Capture the cell that displays the provided text and extract its (X, Y) central coordinate. 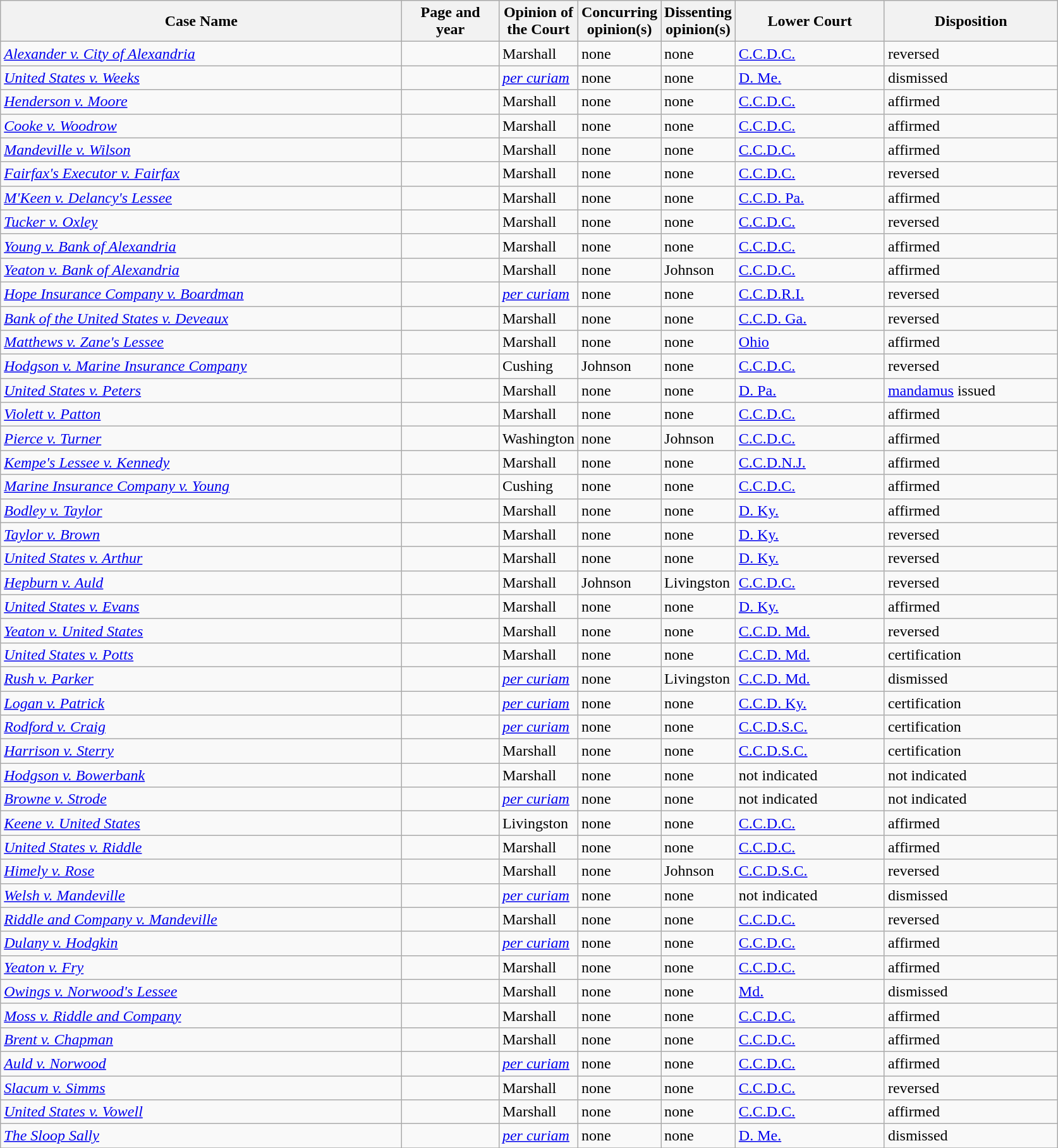
Bodley v. Taylor (201, 511)
United States v. Arthur (201, 559)
Rodford v. Craig (201, 727)
C.C.D. Ga. (810, 318)
Ohio (810, 342)
Slacum v. Simms (201, 1087)
Riddle and Company v. Mandeville (201, 919)
Pierce v. Turner (201, 438)
Lower Court (810, 21)
Yeaton v. United States (201, 631)
Dissenting opinion(s) (698, 21)
Hope Insurance Company v. Boardman (201, 294)
Himely v. Rose (201, 871)
Bank of the United States v. Deveaux (201, 318)
D. Pa. (810, 390)
Alexander v. City of Alexandria (201, 54)
United States v. Riddle (201, 847)
Opinion of the Court (538, 21)
C.C.D. Pa. (810, 198)
Brent v. Chapman (201, 1039)
Washington (538, 438)
Owings v. Norwood's Lessee (201, 991)
Young v. Bank of Alexandria (201, 246)
C.C.D.N.J. (810, 462)
Logan v. Patrick (201, 703)
Harrison v. Sterry (201, 751)
Hodgson v. Marine Insurance Company (201, 366)
Fairfax's Executor v. Fairfax (201, 174)
Hepburn v. Auld (201, 583)
United States v. Potts (201, 655)
The Sloop Sally (201, 1136)
Rush v. Parker (201, 679)
Welsh v. Mandeville (201, 895)
United States v. Peters (201, 390)
Kempe's Lessee v. Kennedy (201, 462)
mandamus issued (971, 390)
Mandeville v. Wilson (201, 150)
Dulany v. Hodgkin (201, 943)
United States v. Weeks (201, 78)
Page and year (451, 21)
Moss v. Riddle and Company (201, 1015)
Henderson v. Moore (201, 102)
Matthews v. Zane's Lessee (201, 342)
Concurring opinion(s) (619, 21)
Yeaton v. Bank of Alexandria (201, 270)
Keene v. United States (201, 823)
Md. (810, 991)
C.C.D.R.I. (810, 294)
United States v. Vowell (201, 1112)
Browne v. Strode (201, 799)
Cooke v. Woodrow (201, 126)
Hodgson v. Bowerbank (201, 775)
Violett v. Patton (201, 414)
Marine Insurance Company v. Young (201, 486)
Auld v. Norwood (201, 1063)
Yeaton v. Fry (201, 967)
Case Name (201, 21)
United States v. Evans (201, 607)
M'Keen v. Delancy's Lessee (201, 198)
Taylor v. Brown (201, 535)
Disposition (971, 21)
C.C.D. Ky. (810, 703)
Tucker v. Oxley (201, 222)
